Identify which cell holds the provided text, then report its (X, Y) central coordinate. 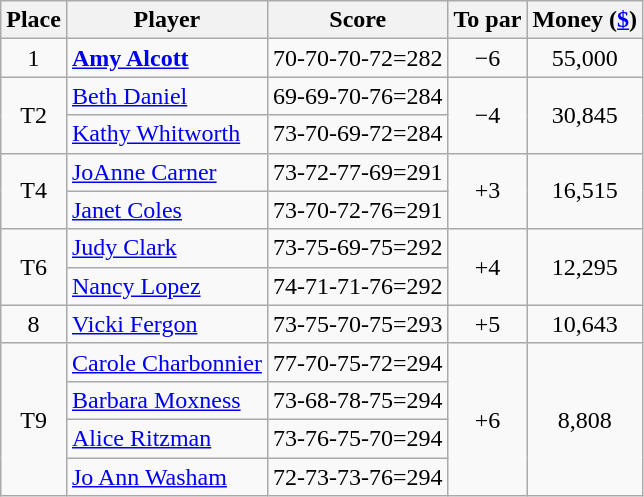
−4 (488, 115)
10,643 (585, 324)
Score (358, 20)
Nancy Lopez (166, 286)
73-72-77-69=291 (358, 172)
Place (34, 20)
Beth Daniel (166, 96)
Money ($) (585, 20)
16,515 (585, 191)
8,808 (585, 419)
Judy Clark (166, 248)
73-70-72-76=291 (358, 210)
+3 (488, 191)
Kathy Whitworth (166, 134)
55,000 (585, 58)
30,845 (585, 115)
72-73-73-76=294 (358, 477)
73-76-75-70=294 (358, 438)
T9 (34, 419)
70-70-70-72=282 (358, 58)
To par (488, 20)
Player (166, 20)
Janet Coles (166, 210)
73-68-78-75=294 (358, 400)
77-70-75-72=294 (358, 362)
73-70-69-72=284 (358, 134)
Amy Alcott (166, 58)
Jo Ann Washam (166, 477)
T4 (34, 191)
69-69-70-76=284 (358, 96)
Barbara Moxness (166, 400)
74-71-71-76=292 (358, 286)
+6 (488, 419)
Carole Charbonnier (166, 362)
T2 (34, 115)
+5 (488, 324)
JoAnne Carner (166, 172)
12,295 (585, 267)
73-75-70-75=293 (358, 324)
73-75-69-75=292 (358, 248)
T6 (34, 267)
−6 (488, 58)
+4 (488, 267)
1 (34, 58)
8 (34, 324)
Vicki Fergon (166, 324)
Alice Ritzman (166, 438)
